Detect which cell encompasses the target text, then output its [x, y] center coordinate. 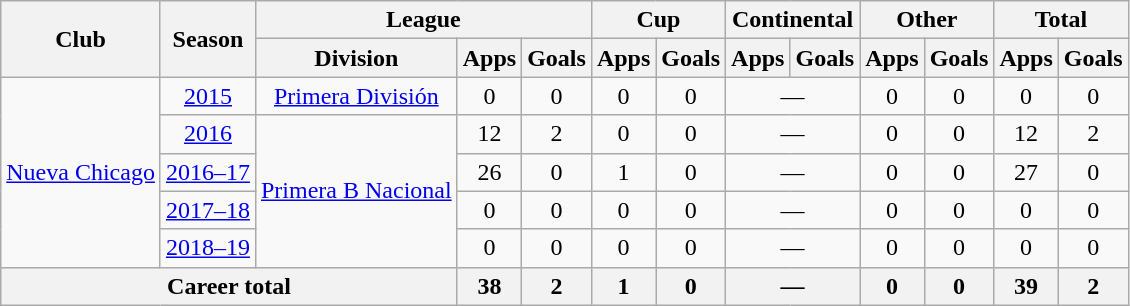
2016 [208, 134]
Cup [658, 20]
2018–19 [208, 248]
Total [1061, 20]
39 [1026, 286]
Division [356, 58]
Club [81, 39]
2016–17 [208, 172]
Continental [793, 20]
27 [1026, 172]
Season [208, 39]
League [423, 20]
Nueva Chicago [81, 172]
Career total [229, 286]
38 [489, 286]
2017–18 [208, 210]
Primera B Nacional [356, 191]
Primera División [356, 96]
2015 [208, 96]
Other [927, 20]
26 [489, 172]
